Search for the cell housing the specified text and yield its [X, Y] center coordinate. 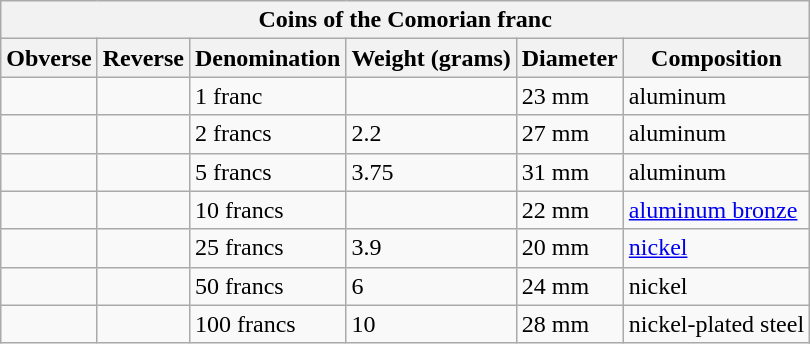
Coins of the Comorian franc [406, 20]
1 franc [267, 96]
10 [431, 324]
24 mm [570, 286]
100 francs [267, 324]
Obverse [49, 58]
3.9 [431, 248]
2.2 [431, 134]
50 francs [267, 286]
10 francs [267, 210]
6 [431, 286]
Reverse [143, 58]
22 mm [570, 210]
27 mm [570, 134]
5 francs [267, 172]
Denomination [267, 58]
3.75 [431, 172]
Diameter [570, 58]
2 francs [267, 134]
nickel-plated steel [716, 324]
23 mm [570, 96]
Weight (grams) [431, 58]
Composition [716, 58]
aluminum bronze [716, 210]
20 mm [570, 248]
25 francs [267, 248]
28 mm [570, 324]
31 mm [570, 172]
